Detect which cell encompasses the target text, then output its [X, Y] center coordinate. 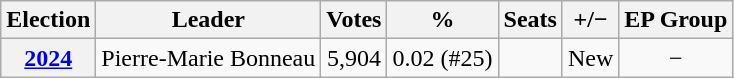
0.02 (#25) [442, 58]
Votes [354, 20]
% [442, 20]
− [676, 58]
2024 [48, 58]
Pierre-Marie Bonneau [208, 58]
Seats [530, 20]
5,904 [354, 58]
+/− [590, 20]
Election [48, 20]
EP Group [676, 20]
New [590, 58]
Leader [208, 20]
